Locate the cell with the specified text and output its (X, Y) center coordinate. 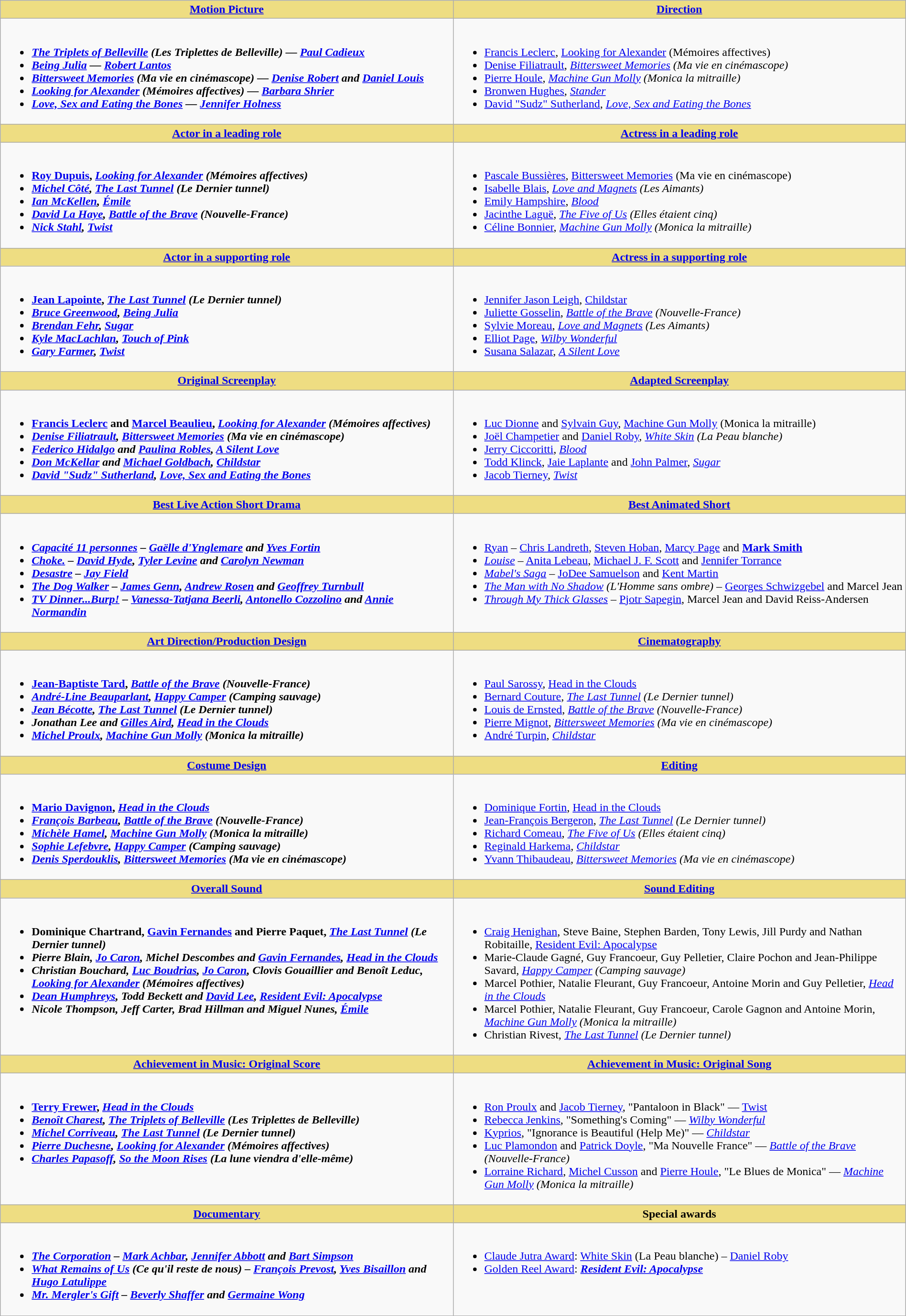
Documentary (226, 1214)
Special awards (679, 1214)
Motion Picture (226, 10)
Best Live Action Short Drama (226, 504)
Original Screenplay (226, 381)
Editing (679, 765)
Overall Sound (226, 889)
Actor in a leading role (226, 133)
Best Animated Short (679, 504)
Actress in a supporting role (679, 257)
Actress in a leading role (679, 133)
Costume Design (226, 765)
Art Direction/Production Design (226, 641)
Sound Editing (679, 889)
Direction (679, 10)
Jean Lapointe, The Last Tunnel (Le Dernier tunnel)Bruce Greenwood, Being JuliaBrendan Fehr, SugarKyle MacLachlan, Touch of PinkGary Farmer, Twist (226, 319)
Achievement in Music: Original Score (226, 1064)
Adapted Screenplay (679, 381)
Achievement in Music: Original Song (679, 1064)
Cinematography (679, 641)
Actor in a supporting role (226, 257)
Claude Jutra Award: White Skin (La Peau blanche) – Daniel RobyGolden Reel Award: Resident Evil: Apocalypse (679, 1269)
